Locate the cell with the specified text and output its [X, Y] center coordinate. 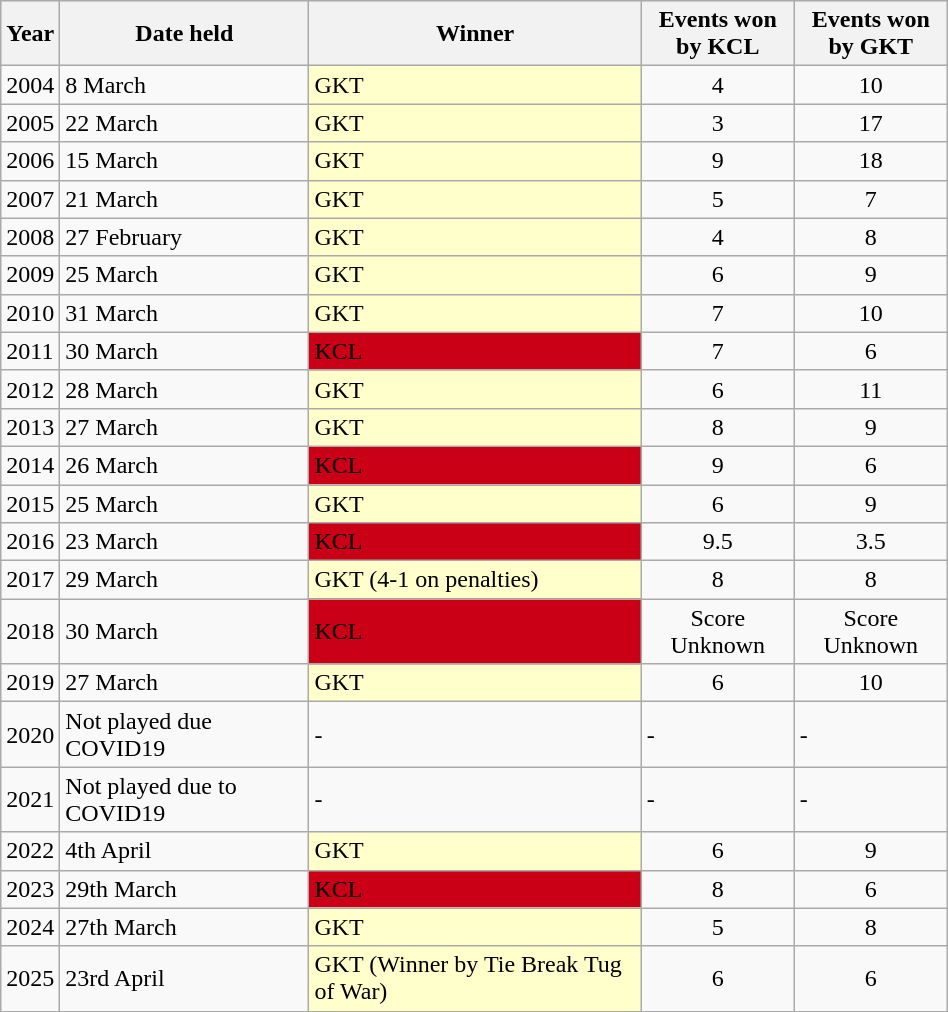
11 [870, 389]
GKT (4-1 on penalties) [475, 580]
29 March [184, 580]
27 February [184, 237]
23 March [184, 542]
GKT (Winner by Tie Break Tug of War) [475, 978]
8 March [184, 85]
17 [870, 123]
22 March [184, 123]
Events wonby KCL [718, 34]
2017 [30, 580]
2012 [30, 389]
28 March [184, 389]
18 [870, 161]
2021 [30, 800]
2022 [30, 851]
2024 [30, 927]
23rd April [184, 978]
4th April [184, 851]
Events wonby GKT [870, 34]
2013 [30, 427]
2007 [30, 199]
21 March [184, 199]
2011 [30, 351]
Not played due to COVID19 [184, 800]
15 March [184, 161]
29th March [184, 889]
27th March [184, 927]
2010 [30, 313]
Not played due COVID19 [184, 734]
2009 [30, 275]
2018 [30, 632]
2008 [30, 237]
2006 [30, 161]
2004 [30, 85]
Winner [475, 34]
2016 [30, 542]
2023 [30, 889]
9.5 [718, 542]
2025 [30, 978]
Date held [184, 34]
3 [718, 123]
26 March [184, 465]
3.5 [870, 542]
31 March [184, 313]
2020 [30, 734]
2019 [30, 683]
2014 [30, 465]
2005 [30, 123]
Year [30, 34]
2015 [30, 503]
